Determine the (x, y) coordinate at the center of the cell enclosing the given text.  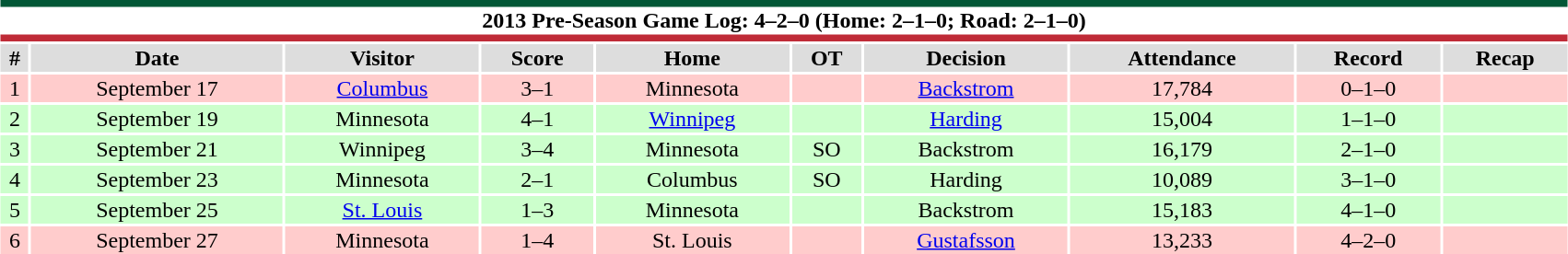
16,179 (1182, 149)
OT (826, 58)
2013 Pre-Season Game Log: 4–2–0 (Home: 2–1–0; Road: 2–1–0) (784, 20)
6 (15, 240)
Score (538, 58)
Gustafsson (965, 240)
4 (15, 179)
Decision (965, 58)
10,089 (1182, 179)
5 (15, 210)
2–1 (538, 179)
3–1 (538, 88)
15,183 (1182, 210)
Visitor (382, 58)
1–4 (538, 240)
September 17 (157, 88)
3 (15, 149)
13,233 (1182, 240)
1 (15, 88)
September 19 (157, 119)
17,784 (1182, 88)
# (15, 58)
1–3 (538, 210)
September 21 (157, 149)
4–1 (538, 119)
Home (692, 58)
September 27 (157, 240)
3–1–0 (1368, 179)
Recap (1505, 58)
Record (1368, 58)
September 25 (157, 210)
1–1–0 (1368, 119)
Attendance (1182, 58)
2 (15, 119)
4–2–0 (1368, 240)
0–1–0 (1368, 88)
September 23 (157, 179)
3–4 (538, 149)
2–1–0 (1368, 149)
4–1–0 (1368, 210)
15,004 (1182, 119)
Date (157, 58)
